Capture the cell that displays the provided text and extract its (x, y) central coordinate. 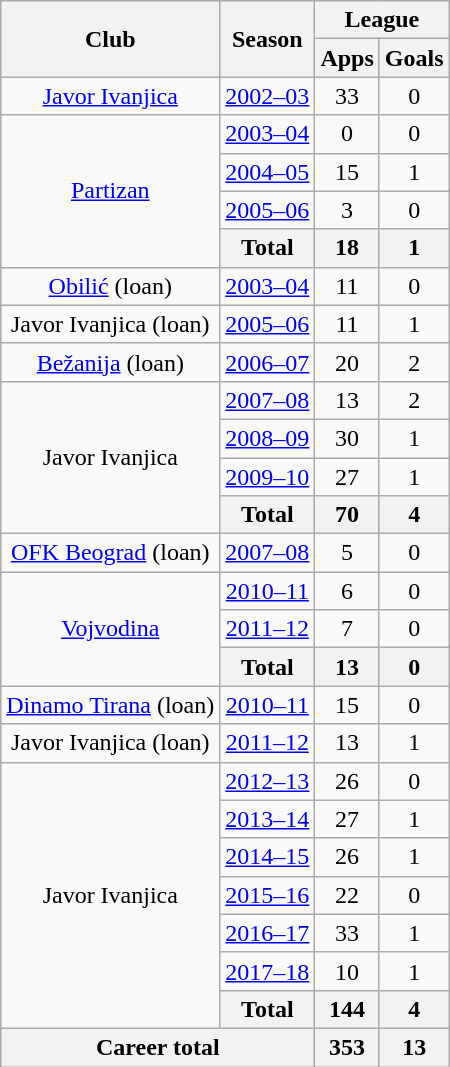
2016–17 (268, 933)
30 (347, 438)
7 (347, 629)
2002–03 (268, 96)
Apps (347, 58)
2017–18 (268, 971)
22 (347, 895)
OFK Beograd (loan) (110, 553)
3 (347, 210)
2012–13 (268, 781)
Club (110, 39)
Obilić (loan) (110, 286)
10 (347, 971)
2014–15 (268, 857)
Season (268, 39)
Vojvodina (110, 629)
144 (347, 1009)
70 (347, 515)
2006–07 (268, 362)
2013–14 (268, 819)
Partizan (110, 191)
Career total (158, 1047)
353 (347, 1047)
20 (347, 362)
2015–16 (268, 895)
Dinamo Tirana (loan) (110, 705)
2008–09 (268, 438)
18 (347, 248)
Goals (414, 58)
2009–10 (268, 477)
League (382, 20)
Bežanija (loan) (110, 362)
5 (347, 553)
2004–05 (268, 172)
6 (347, 591)
